From the cell containing the given text, extract its center point as (x, y) coordinate. 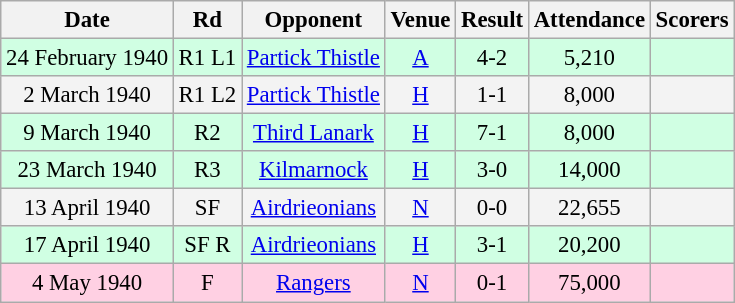
Date (88, 20)
0-0 (492, 208)
1-1 (492, 95)
Kilmarnock (314, 170)
Rangers (314, 283)
R2 (207, 133)
Attendance (589, 20)
14,000 (589, 170)
20,200 (589, 245)
7-1 (492, 133)
F (207, 283)
Opponent (314, 20)
24 February 1940 (88, 58)
3-0 (492, 170)
Venue (420, 20)
Scorers (692, 20)
22,655 (589, 208)
A (420, 58)
17 April 1940 (88, 245)
13 April 1940 (88, 208)
R1 L2 (207, 95)
75,000 (589, 283)
2 March 1940 (88, 95)
SF (207, 208)
0-1 (492, 283)
R3 (207, 170)
23 March 1940 (88, 170)
4-2 (492, 58)
Result (492, 20)
SF R (207, 245)
R1 L1 (207, 58)
Rd (207, 20)
5,210 (589, 58)
Third Lanark (314, 133)
4 May 1940 (88, 283)
3-1 (492, 245)
9 March 1940 (88, 133)
